Return [X, Y] of the center of cell containing provided text 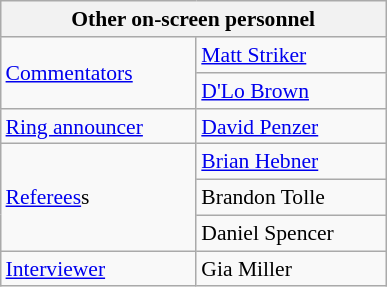
Brian Hebner [290, 162]
Commentators [99, 72]
Daniel Spencer [290, 233]
D'Lo Brown [290, 91]
Gia Miller [290, 269]
Ring announcer [99, 126]
Interviewer [99, 269]
Refereess [99, 198]
Matt Striker [290, 55]
Other on-screen personnel [194, 19]
David Penzer [290, 126]
Brandon Tolle [290, 197]
